Identify which cell holds the provided text, then report its (X, Y) central coordinate. 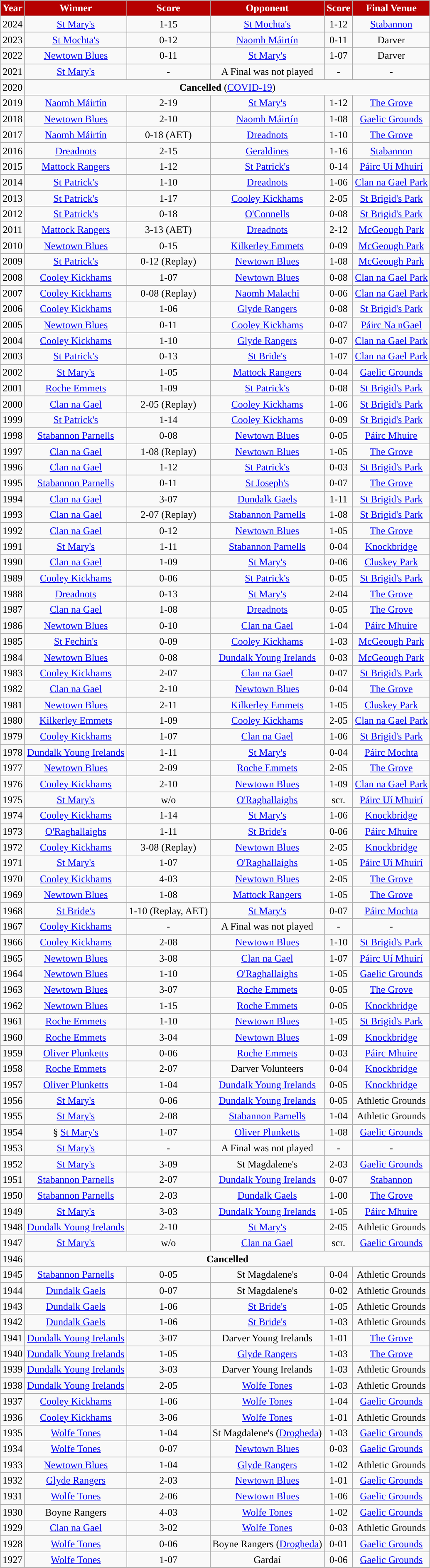
2-05 (Replay) (169, 404)
Year (12, 8)
1954 (12, 1132)
3-04 (169, 1037)
1991 (12, 547)
1999 (12, 420)
1959 (12, 1053)
1967 (12, 926)
2013 (12, 198)
0-12 (Replay) (169, 262)
1985 (12, 641)
3-08 (169, 958)
0-01 (339, 1544)
Gardaí (268, 1560)
1955 (12, 1116)
2022 (12, 56)
1962 (12, 1006)
2010 (12, 246)
2000 (12, 404)
Naomh Malachi (268, 293)
1930 (12, 1512)
2-11 (169, 705)
St Fechin's (76, 641)
1969 (12, 895)
3-13 (AET) (169, 230)
1947 (12, 1243)
2009 (12, 262)
0-10 (169, 626)
2005 (12, 325)
1995 (12, 483)
1973 (12, 831)
1927 (12, 1560)
1929 (12, 1528)
2024 (12, 24)
1-17 (169, 198)
2-09 (169, 768)
1951 (12, 1180)
1984 (12, 657)
Winner (76, 8)
1-00 (339, 1195)
1957 (12, 1085)
2011 (12, 230)
0-15 (169, 246)
1948 (12, 1227)
2012 (12, 214)
§ St Mary's (76, 1132)
1935 (12, 1433)
1986 (12, 626)
3-08 (Replay) (169, 847)
1-16 (339, 151)
2-04 (339, 594)
2002 (12, 372)
2006 (12, 309)
1983 (12, 673)
3-09 (169, 1164)
1989 (12, 578)
1976 (12, 784)
0-18 (AET) (169, 135)
1928 (12, 1544)
2-19 (169, 103)
Páirc Na nGael (391, 325)
1942 (12, 1322)
1939 (12, 1370)
0-08 (Replay) (169, 293)
2014 (12, 182)
1971 (12, 863)
1990 (12, 562)
1950 (12, 1195)
3-06 (169, 1417)
2-07 (Replay) (169, 515)
2020 (12, 87)
1936 (12, 1417)
1944 (12, 1291)
Final Venue (391, 8)
1938 (12, 1385)
1940 (12, 1354)
1937 (12, 1401)
1965 (12, 958)
O'Connells (268, 214)
1975 (12, 800)
0-02 (339, 1291)
1949 (12, 1212)
1978 (12, 752)
1961 (12, 1021)
1966 (12, 942)
1977 (12, 768)
1933 (12, 1464)
1-10 (Replay, AET) (169, 910)
1972 (12, 847)
2-06 (169, 1496)
1981 (12, 705)
1997 (12, 451)
1994 (12, 499)
1943 (12, 1306)
1992 (12, 531)
St Joseph's (268, 483)
St Magdalene's (Drogheda) (268, 1433)
1964 (12, 974)
1941 (12, 1338)
2016 (12, 151)
1968 (12, 910)
2-12 (339, 230)
1946 (12, 1259)
Boyne Rangers (Drogheda) (268, 1544)
1974 (12, 816)
Cancelled (228, 1259)
1987 (12, 610)
2-15 (169, 151)
1996 (12, 467)
3-02 (169, 1528)
1934 (12, 1449)
1998 (12, 435)
2007 (12, 293)
1-08 (Replay) (169, 451)
2004 (12, 341)
2019 (12, 103)
1979 (12, 737)
2001 (12, 388)
Geraldines (268, 151)
2018 (12, 119)
2017 (12, 135)
2015 (12, 166)
1932 (12, 1481)
1952 (12, 1164)
1963 (12, 990)
Opponent (268, 8)
1956 (12, 1101)
2021 (12, 72)
1980 (12, 721)
2023 (12, 40)
1931 (12, 1496)
1988 (12, 594)
1960 (12, 1037)
Cancelled (COVID-19) (228, 87)
2008 (12, 277)
1982 (12, 689)
2003 (12, 356)
0-18 (169, 214)
1945 (12, 1275)
1958 (12, 1069)
Darver Volunteers (268, 1069)
Boyne Rangers (76, 1512)
0-14 (339, 166)
1953 (12, 1148)
1993 (12, 515)
1970 (12, 879)
